Return the (x, y) coordinate for the center point of the cell that contains the specified text.  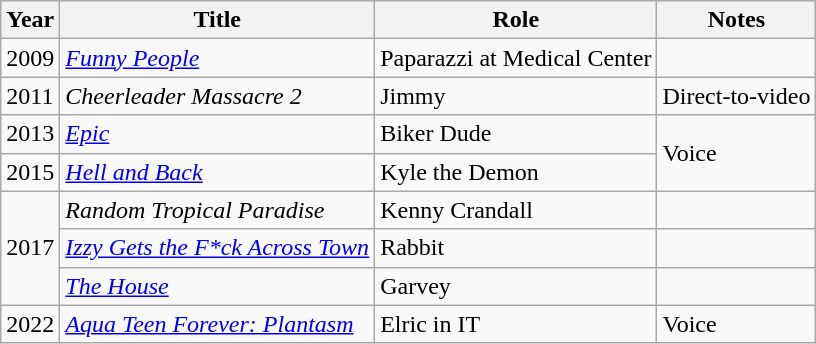
Hell and Back (218, 172)
Cheerleader Massacre 2 (218, 96)
Jimmy (516, 96)
Year (30, 20)
2022 (30, 324)
Kenny Crandall (516, 210)
Funny People (218, 58)
Random Tropical Paradise (218, 210)
2013 (30, 134)
Title (218, 20)
Epic (218, 134)
Garvey (516, 286)
Role (516, 20)
Aqua Teen Forever: Plantasm (218, 324)
2017 (30, 248)
Direct-to-video (736, 96)
Elric in IT (516, 324)
Biker Dude (516, 134)
The House (218, 286)
Rabbit (516, 248)
Izzy Gets the F*ck Across Town (218, 248)
Paparazzi at Medical Center (516, 58)
Notes (736, 20)
Kyle the Demon (516, 172)
2015 (30, 172)
2009 (30, 58)
2011 (30, 96)
